Provide the [x, y] coordinate of the cell's center where the given text is located.  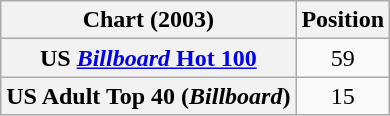
US Adult Top 40 (Billboard) [148, 96]
US Billboard Hot 100 [148, 58]
15 [343, 96]
Position [343, 20]
59 [343, 58]
Chart (2003) [148, 20]
